Identify which cell holds the provided text, then report its (X, Y) central coordinate. 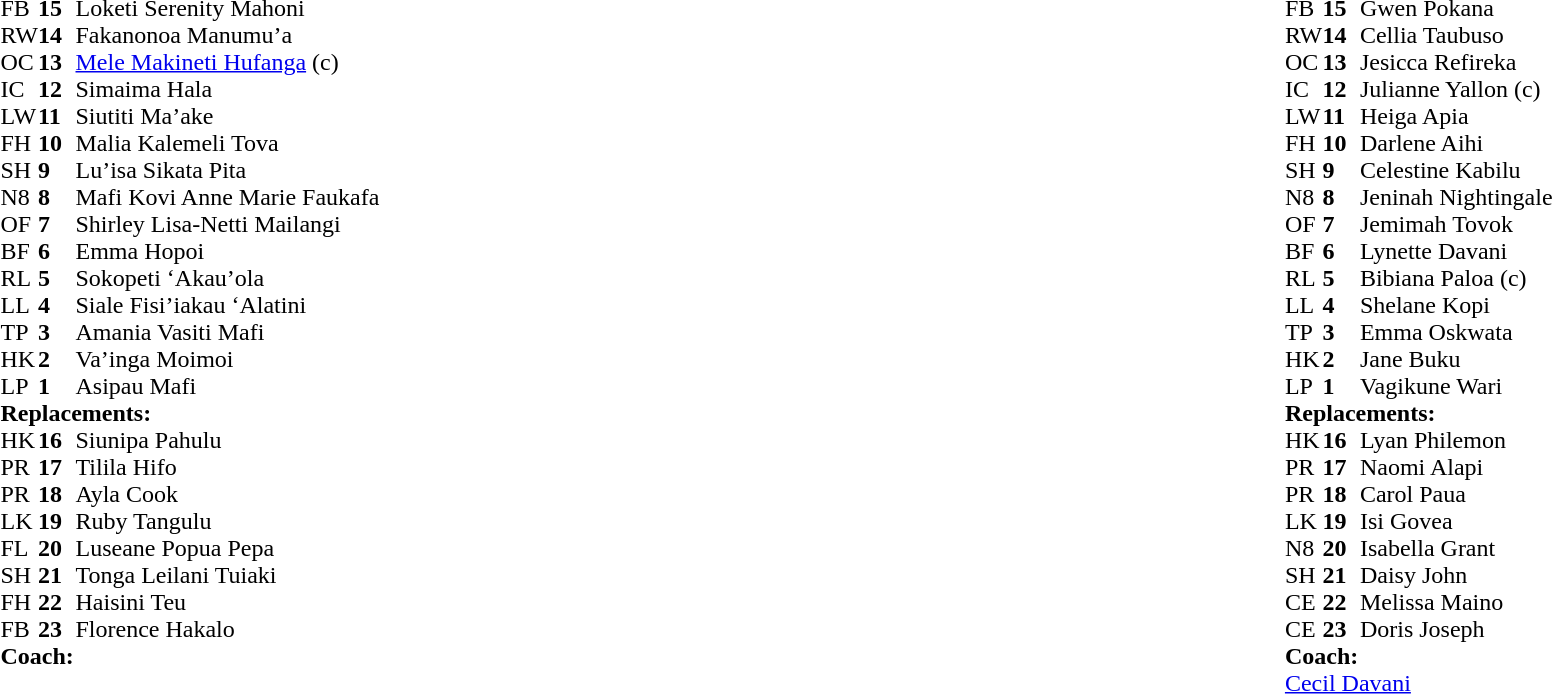
Va’inga Moimoi (228, 360)
Siunipa Pahulu (228, 440)
Replacements: (190, 414)
Malia Kalemeli Tova (228, 144)
Florence Hakalo (228, 630)
Mele Makineti Hufanga (c) (228, 62)
Ayla Cook (228, 494)
Emma Hopoi (228, 252)
Lu’isa Sikata Pita (228, 170)
Amania Vasiti Mafi (228, 332)
Coach: (190, 656)
Ruby Tangulu (228, 522)
Tonga Leilani Tuiaki (228, 576)
Asipau Mafi (228, 386)
Luseane Popua Pepa (228, 548)
Haisini Teu (228, 602)
FL (19, 548)
FB (19, 630)
Siale Fisi’iakau ‘Alatini (228, 306)
Fakanonoa Manumu’a (228, 36)
Sokopeti ‘Akau’ola (228, 278)
Siutiti Ma’ake (228, 116)
Mafi Kovi Anne Marie Faukafa (228, 198)
Simaima Hala (228, 90)
Shirley Lisa-Netti Mailangi (228, 224)
Tilila Hifo (228, 468)
